Extract the (X, Y) coordinate from the center of the cell holding the provided text.  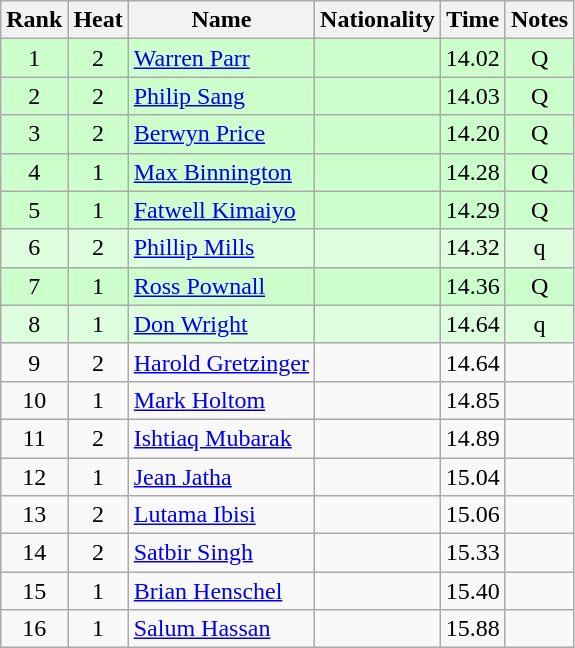
14.89 (472, 438)
12 (34, 477)
15.04 (472, 477)
15.33 (472, 553)
Philip Sang (221, 96)
9 (34, 362)
Harold Gretzinger (221, 362)
4 (34, 172)
15.88 (472, 629)
Name (221, 20)
16 (34, 629)
Don Wright (221, 324)
Warren Parr (221, 58)
14.36 (472, 286)
13 (34, 515)
Fatwell Kimaiyo (221, 210)
14.85 (472, 400)
14.03 (472, 96)
14 (34, 553)
14.28 (472, 172)
11 (34, 438)
Nationality (378, 20)
Berwyn Price (221, 134)
14.29 (472, 210)
Phillip Mills (221, 248)
14.20 (472, 134)
14.02 (472, 58)
Salum Hassan (221, 629)
5 (34, 210)
Mark Holtom (221, 400)
Jean Jatha (221, 477)
10 (34, 400)
14.32 (472, 248)
Time (472, 20)
6 (34, 248)
Rank (34, 20)
15.40 (472, 591)
Lutama Ibisi (221, 515)
15.06 (472, 515)
Ross Pownall (221, 286)
7 (34, 286)
Max Binnington (221, 172)
3 (34, 134)
Ishtiaq Mubarak (221, 438)
15 (34, 591)
8 (34, 324)
Notes (539, 20)
Heat (98, 20)
Satbir Singh (221, 553)
Brian Henschel (221, 591)
